Return the [x, y] coordinate for the center point of the cell that contains the specified text.  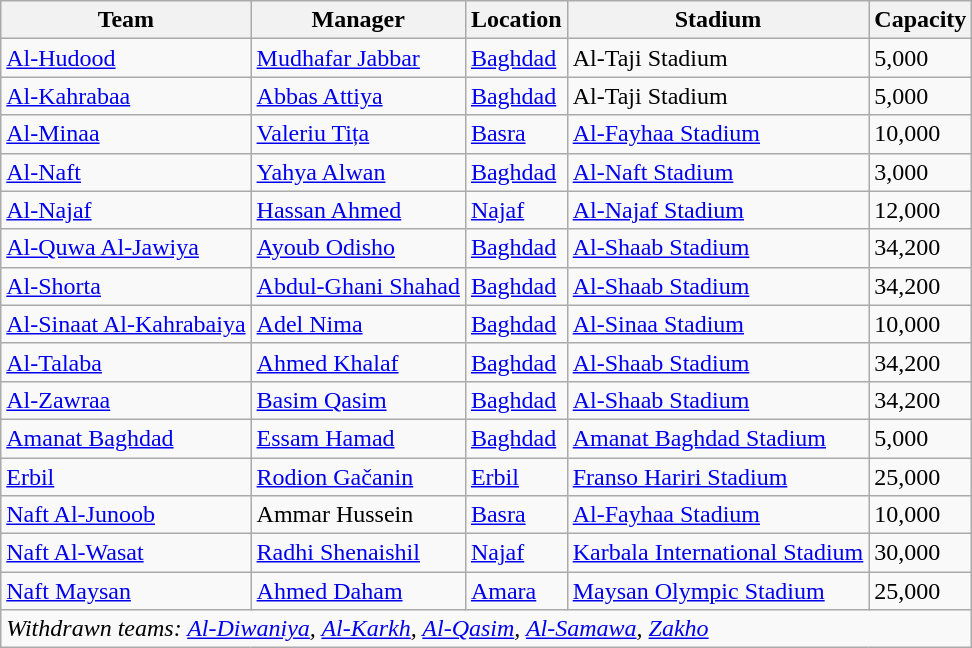
Amanat Baghdad [126, 438]
Ahmed Khalaf [358, 362]
Franso Hariri Stadium [718, 477]
Naft Maysan [126, 591]
Karbala International Stadium [718, 553]
Amanat Baghdad Stadium [718, 438]
Al-Minaa [126, 134]
Al-Naft Stadium [718, 172]
Team [126, 20]
Yahya Alwan [358, 172]
Al-Quwa Al-Jawiya [126, 248]
Adel Nima [358, 324]
Essam Hamad [358, 438]
Al-Talaba [126, 362]
Mudhafar Jabbar [358, 58]
Naft Al-Junoob [126, 515]
Al-Shorta [126, 286]
Abbas Attiya [358, 96]
Maysan Olympic Stadium [718, 591]
Amara [516, 591]
30,000 [920, 553]
Al-Zawraa [126, 400]
Basim Qasim [358, 400]
12,000 [920, 210]
Al-Hudood [126, 58]
Al-Sinaa Stadium [718, 324]
Ayoub Odisho [358, 248]
Ammar Hussein [358, 515]
Manager [358, 20]
Capacity [920, 20]
Al-Najaf [126, 210]
Radhi Shenaishil [358, 553]
Location [516, 20]
Ahmed Daham [358, 591]
Stadium [718, 20]
Al-Naft [126, 172]
Al-Najaf Stadium [718, 210]
Al-Sinaat Al-Kahrabaiya [126, 324]
Abdul-Ghani Shahad [358, 286]
Naft Al-Wasat [126, 553]
Withdrawn teams: Al-Diwaniya, Al-Karkh, Al-Qasim, Al-Samawa, Zakho [486, 629]
Al-Kahrabaa [126, 96]
Valeriu Tița [358, 134]
Rodion Gačanin [358, 477]
3,000 [920, 172]
Hassan Ahmed [358, 210]
